Determine the [x, y] coordinate at the center of the cell enclosing the given text.  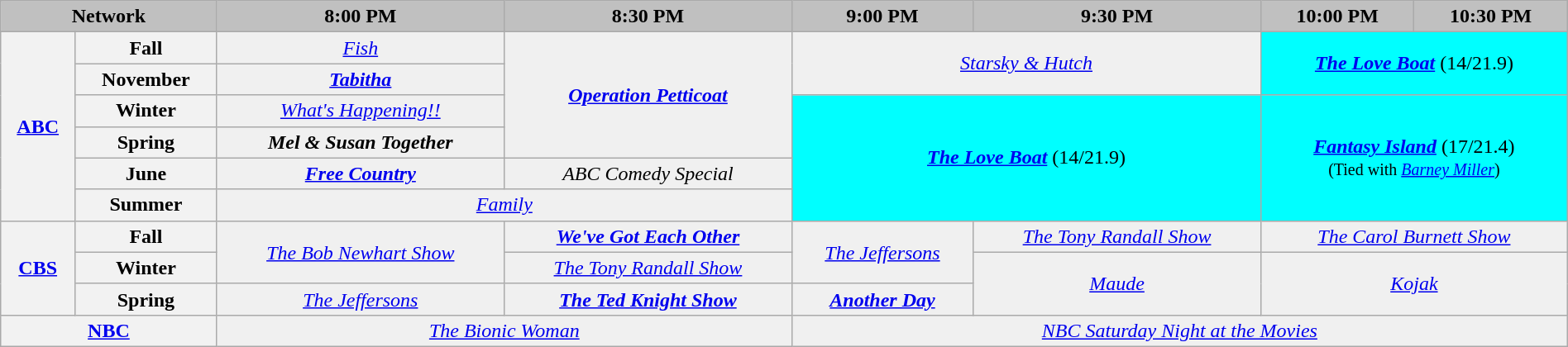
We've Got Each Other [648, 236]
Kojak [1414, 283]
Fish [361, 48]
ABC [38, 126]
10:00 PM [1338, 17]
Starsky & Hutch [1025, 64]
Free Country [361, 173]
NBC Saturday Night at the Movies [1179, 330]
The Bob Newhart Show [361, 252]
The Ted Knight Show [648, 299]
November [146, 79]
9:30 PM [1117, 17]
Operation Petticoat [648, 95]
Family [504, 205]
CBS [38, 268]
Fantasy Island (17/21.4)(Tied with Barney Miller) [1414, 158]
10:30 PM [1490, 17]
Tabitha [361, 79]
NBC [109, 330]
Mel & Susan Together [361, 142]
Network [109, 17]
Summer [146, 205]
The Carol Burnett Show [1414, 236]
Another Day [882, 299]
8:30 PM [648, 17]
ABC Comedy Special [648, 173]
June [146, 173]
What's Happening!! [361, 111]
9:00 PM [882, 17]
The Bionic Woman [504, 330]
8:00 PM [361, 17]
Maude [1117, 283]
